Return [X, Y] of the center of cell containing provided text 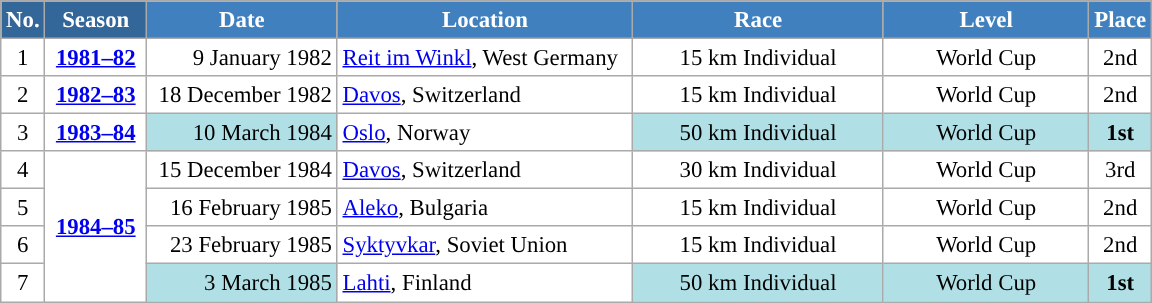
No. [23, 20]
1984–85 [96, 226]
1981–82 [96, 58]
Oslo, Norway [485, 133]
9 January 1982 [242, 58]
1982–83 [96, 95]
30 km Individual [758, 170]
Level [986, 20]
3 March 1985 [242, 283]
Reit im Winkl, West Germany [485, 58]
Place [1120, 20]
Season [96, 20]
2 [23, 95]
3 [23, 133]
6 [23, 245]
Lahti, Finland [485, 283]
Date [242, 20]
5 [23, 208]
23 February 1985 [242, 245]
3rd [1120, 170]
Location [485, 20]
10 March 1984 [242, 133]
4 [23, 170]
Aleko, Bulgaria [485, 208]
16 February 1985 [242, 208]
18 December 1982 [242, 95]
1983–84 [96, 133]
15 December 1984 [242, 170]
1 [23, 58]
7 [23, 283]
Syktyvkar, Soviet Union [485, 245]
Race [758, 20]
